Output the [x, y] coordinate of the center of the cell containing the given text.  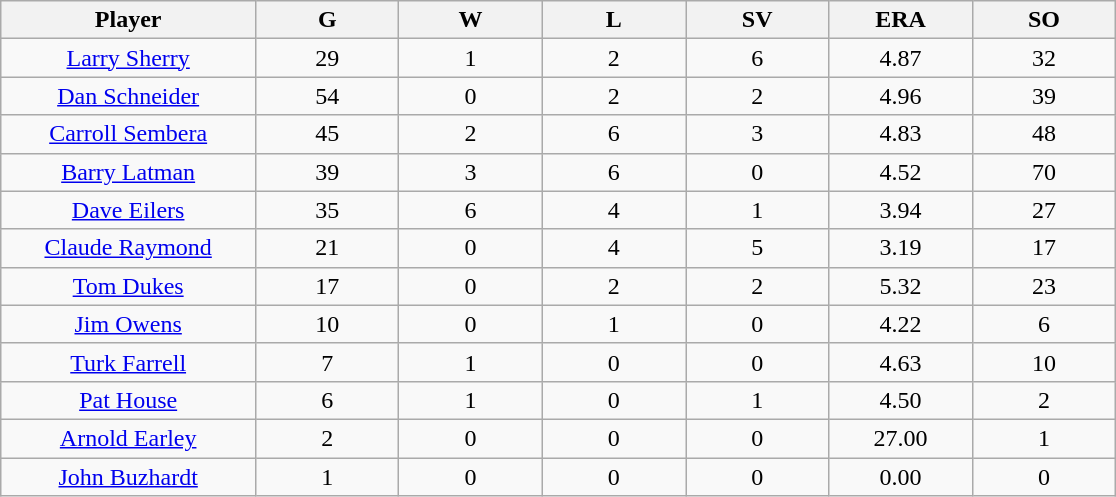
27.00 [900, 438]
G [328, 20]
John Buzhardt [128, 477]
4.50 [900, 400]
W [470, 20]
Larry Sherry [128, 58]
7 [328, 362]
70 [1044, 172]
Arnold Earley [128, 438]
0.00 [900, 477]
SO [1044, 20]
Tom Dukes [128, 286]
48 [1044, 134]
Barry Latman [128, 172]
29 [328, 58]
27 [1044, 210]
4.63 [900, 362]
Dave Eilers [128, 210]
Turk Farrell [128, 362]
4.52 [900, 172]
Jim Owens [128, 324]
4.22 [900, 324]
4.96 [900, 96]
Carroll Sembera [128, 134]
4.83 [900, 134]
21 [328, 248]
SV [758, 20]
32 [1044, 58]
Claude Raymond [128, 248]
3.19 [900, 248]
5.32 [900, 286]
5 [758, 248]
L [614, 20]
45 [328, 134]
54 [328, 96]
4.87 [900, 58]
3.94 [900, 210]
23 [1044, 286]
ERA [900, 20]
Pat House [128, 400]
Dan Schneider [128, 96]
35 [328, 210]
Player [128, 20]
